Capture the cell that displays the provided text and extract its (X, Y) central coordinate. 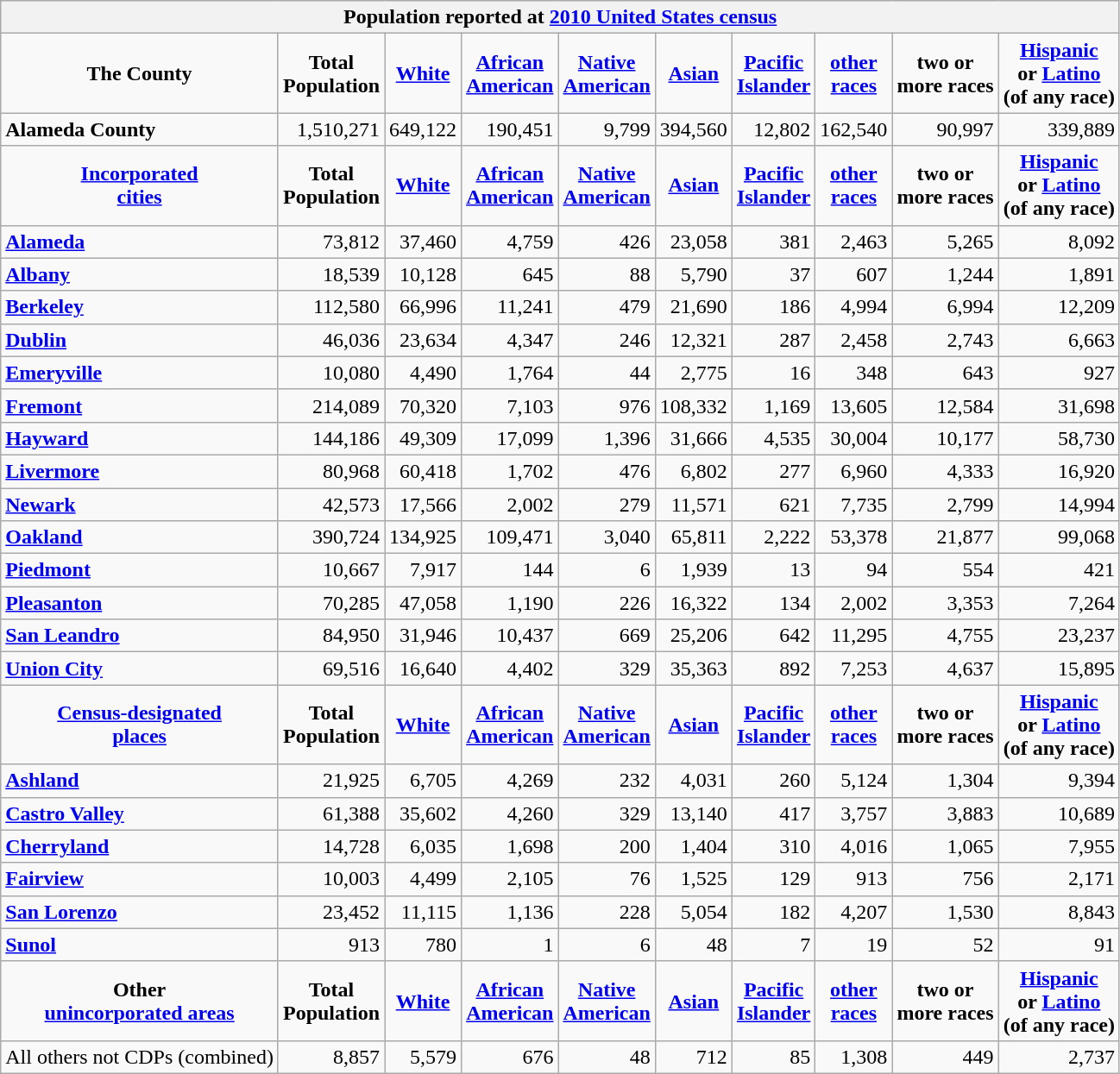
5,054 (694, 912)
226 (607, 603)
1,764 (510, 373)
607 (854, 274)
892 (773, 669)
1,891 (1059, 274)
14,994 (1059, 505)
5,579 (423, 1057)
70,285 (331, 603)
112,580 (331, 307)
80,968 (331, 471)
182 (773, 912)
621 (773, 505)
1,698 (510, 846)
4,490 (423, 373)
417 (773, 813)
37 (773, 274)
13 (773, 570)
6,994 (946, 307)
31,946 (423, 636)
18,539 (331, 274)
4,535 (773, 438)
Piedmont (140, 570)
21,877 (946, 537)
17,099 (510, 438)
Census-designatedplaces (140, 725)
1,169 (773, 405)
479 (607, 307)
47,058 (423, 603)
5,265 (946, 242)
23,634 (423, 340)
11,241 (510, 307)
144,186 (331, 438)
712 (694, 1057)
65,811 (694, 537)
6,960 (854, 471)
1,190 (510, 603)
21,690 (694, 307)
3,353 (946, 603)
426 (607, 242)
The County (140, 73)
Population reported at 2010 United States census (561, 17)
4,347 (510, 340)
554 (946, 570)
676 (510, 1057)
7,264 (1059, 603)
12,584 (946, 405)
1,244 (946, 274)
394,560 (694, 129)
649,122 (423, 129)
476 (607, 471)
449 (946, 1057)
All others not CDPs (combined) (140, 1057)
Hayward (140, 438)
1,510,271 (331, 129)
4,994 (854, 307)
642 (773, 636)
214,089 (331, 405)
99,068 (1059, 537)
Albany (140, 274)
53,378 (854, 537)
645 (510, 274)
144 (510, 570)
134 (773, 603)
Sunol (140, 945)
3,040 (607, 537)
35,363 (694, 669)
Otherunincorporated areas (140, 1001)
2,171 (1059, 879)
84,950 (331, 636)
2,458 (854, 340)
3,883 (946, 813)
25,206 (694, 636)
16,322 (694, 603)
8,843 (1059, 912)
46,036 (331, 340)
134,925 (423, 537)
23,237 (1059, 636)
10,080 (331, 373)
10,128 (423, 274)
58,730 (1059, 438)
60,418 (423, 471)
108,332 (694, 405)
1,404 (694, 846)
7,917 (423, 570)
19 (854, 945)
49,309 (423, 438)
390,724 (331, 537)
339,889 (1059, 129)
Alameda County (140, 129)
190,451 (510, 129)
21,925 (331, 781)
12,321 (694, 340)
2,222 (773, 537)
129 (773, 879)
2,799 (946, 505)
780 (423, 945)
Emeryville (140, 373)
Union City (140, 669)
Pleasanton (140, 603)
927 (1059, 373)
85 (773, 1057)
37,460 (423, 242)
421 (1059, 570)
1,702 (510, 471)
Ashland (140, 781)
2,775 (694, 373)
8,092 (1059, 242)
69,516 (331, 669)
San Lorenzo (140, 912)
7,735 (854, 505)
San Leandro (140, 636)
31,698 (1059, 405)
7,955 (1059, 846)
17,566 (423, 505)
10,667 (331, 570)
14,728 (331, 846)
Incorporatedcities (140, 185)
10,177 (946, 438)
76 (607, 879)
5,124 (854, 781)
200 (607, 846)
2,737 (1059, 1057)
Alameda (140, 242)
88 (607, 274)
5,790 (694, 274)
12,802 (773, 129)
11,295 (854, 636)
91 (1059, 945)
246 (607, 340)
10,003 (331, 879)
7 (773, 945)
61,388 (331, 813)
348 (854, 373)
16,640 (423, 669)
669 (607, 636)
66,996 (423, 307)
9,799 (607, 129)
30,004 (854, 438)
1,304 (946, 781)
4,260 (510, 813)
381 (773, 242)
1,308 (854, 1057)
Oakland (140, 537)
13,140 (694, 813)
7,253 (854, 669)
2,463 (854, 242)
16 (773, 373)
11,571 (694, 505)
2,743 (946, 340)
73,812 (331, 242)
44 (607, 373)
Berkeley (140, 307)
13,605 (854, 405)
260 (773, 781)
Fremont (140, 405)
4,269 (510, 781)
232 (607, 781)
1,530 (946, 912)
4,755 (946, 636)
1,525 (694, 879)
Castro Valley (140, 813)
643 (946, 373)
15,895 (1059, 669)
Cherryland (140, 846)
31,666 (694, 438)
3,757 (854, 813)
277 (773, 471)
287 (773, 340)
1 (510, 945)
1,939 (694, 570)
52 (946, 945)
4,031 (694, 781)
23,058 (694, 242)
9,394 (1059, 781)
310 (773, 846)
35,602 (423, 813)
4,402 (510, 669)
90,997 (946, 129)
7,103 (510, 405)
4,207 (854, 912)
94 (854, 570)
186 (773, 307)
6,802 (694, 471)
976 (607, 405)
6,705 (423, 781)
279 (607, 505)
1,136 (510, 912)
8,857 (331, 1057)
Newark (140, 505)
1,065 (946, 846)
10,437 (510, 636)
12,209 (1059, 307)
11,115 (423, 912)
109,471 (510, 537)
228 (607, 912)
1,396 (607, 438)
23,452 (331, 912)
4,499 (423, 879)
Fairview (140, 879)
6,663 (1059, 340)
756 (946, 879)
42,573 (331, 505)
4,333 (946, 471)
2,105 (510, 879)
Dublin (140, 340)
4,637 (946, 669)
Livermore (140, 471)
10,689 (1059, 813)
70,320 (423, 405)
4,759 (510, 242)
16,920 (1059, 471)
162,540 (854, 129)
4,016 (854, 846)
6,035 (423, 846)
